Determine the [x, y] coordinate at the center of the cell enclosing the given text.  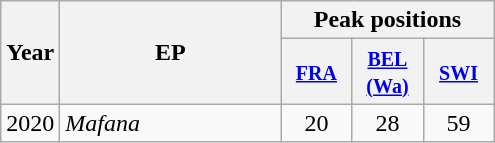
EP [170, 52]
Peak positions [388, 20]
BEL(Wa) [388, 72]
SWI [458, 72]
28 [388, 123]
2020 [30, 123]
59 [458, 123]
Year [30, 52]
Mafana [170, 123]
20 [316, 123]
FRA [316, 72]
